Capture the cell that displays the provided text and extract its (x, y) central coordinate. 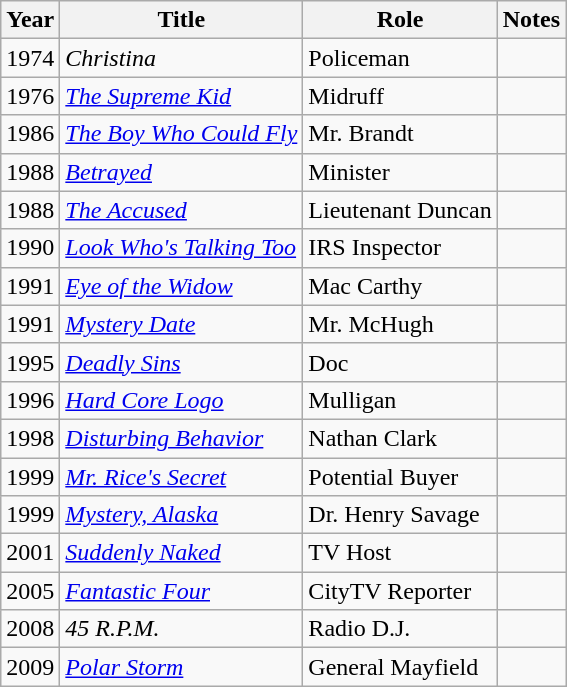
CityTV Reporter (400, 591)
Doc (400, 362)
1996 (30, 400)
Minister (400, 172)
Role (400, 20)
IRS Inspector (400, 248)
Policeman (400, 58)
General Mayfield (400, 667)
Dr. Henry Savage (400, 515)
Christina (182, 58)
2009 (30, 667)
Deadly Sins (182, 362)
Nathan Clark (400, 438)
1990 (30, 248)
1995 (30, 362)
Mac Carthy (400, 286)
Look Who's Talking Too (182, 248)
Mr. Brandt (400, 134)
1986 (30, 134)
TV Host (400, 553)
Mystery, Alaska (182, 515)
Eye of the Widow (182, 286)
Mystery Date (182, 324)
Mulligan (400, 400)
Disturbing Behavior (182, 438)
1974 (30, 58)
Lieutenant Duncan (400, 210)
Mr. McHugh (400, 324)
The Supreme Kid (182, 96)
1976 (30, 96)
2001 (30, 553)
Potential Buyer (400, 477)
45 R.P.M. (182, 629)
Hard Core Logo (182, 400)
Year (30, 20)
2005 (30, 591)
Fantastic Four (182, 591)
The Boy Who Could Fly (182, 134)
Mr. Rice's Secret (182, 477)
Midruff (400, 96)
Polar Storm (182, 667)
1998 (30, 438)
Title (182, 20)
2008 (30, 629)
Radio D.J. (400, 629)
Notes (531, 20)
The Accused (182, 210)
Betrayed (182, 172)
Suddenly Naked (182, 553)
